Determine the (x, y) coordinate at the center of the cell enclosing the given text.  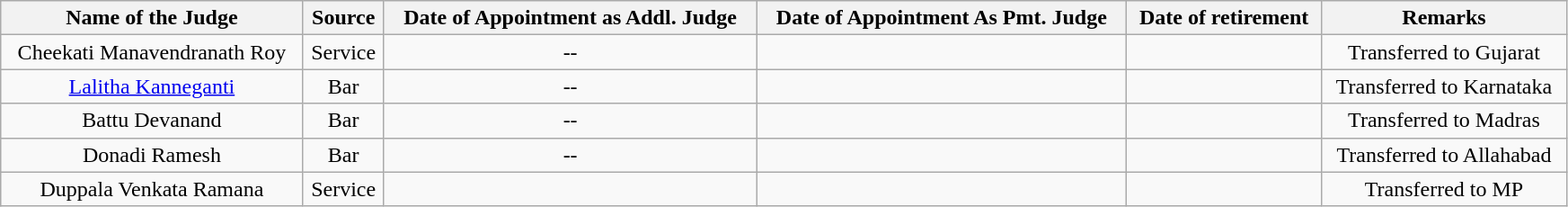
Donadi Ramesh (152, 155)
Transferred to Madras (1443, 121)
Transferred to Allahabad (1443, 155)
Battu Devanand (152, 121)
Name of the Judge (152, 18)
Lalitha Kanneganti (152, 86)
Transferred to Karnataka (1443, 86)
Remarks (1443, 18)
Transferred to Gujarat (1443, 52)
Date of retirement (1224, 18)
Transferred to MP (1443, 189)
Date of Appointment as Addl. Judge (570, 18)
Source (343, 18)
Duppala Venkata Ramana (152, 189)
Date of Appointment As Pmt. Judge (942, 18)
Cheekati Manavendranath Roy (152, 52)
